Provide the [X, Y] coordinate of the cell's center where the given text is located.  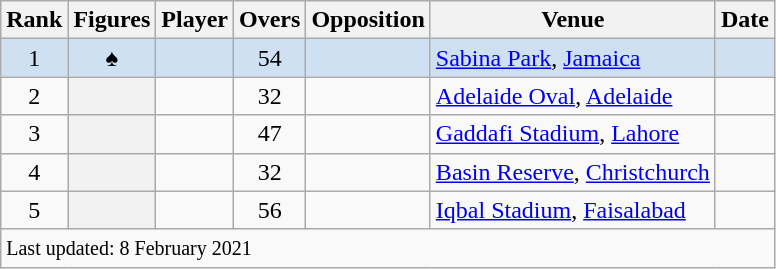
1 [34, 58]
♠ [112, 58]
Player [195, 20]
Last updated: 8 February 2021 [388, 248]
Sabina Park, Jamaica [572, 58]
56 [270, 210]
Rank [34, 20]
Overs [270, 20]
47 [270, 134]
Gaddafi Stadium, Lahore [572, 134]
4 [34, 172]
Adelaide Oval, Adelaide [572, 96]
Iqbal Stadium, Faisalabad [572, 210]
Venue [572, 20]
Date [744, 20]
Opposition [368, 20]
2 [34, 96]
Basin Reserve, Christchurch [572, 172]
Figures [112, 20]
5 [34, 210]
54 [270, 58]
3 [34, 134]
